Return the [X, Y] coordinate for the center point of the cell that contains the specified text.  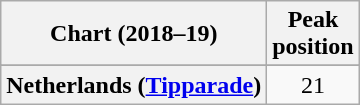
21 [313, 85]
Chart (2018–19) [134, 34]
Netherlands (Tipparade) [134, 85]
Peakposition [313, 34]
